Provide the (X, Y) coordinate of the cell's center where the given text is located.  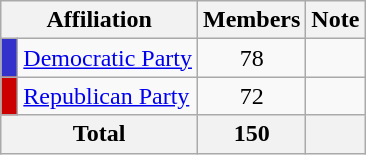
Total (100, 134)
Democratic Party (108, 58)
Republican Party (108, 96)
72 (251, 96)
Note (336, 20)
78 (251, 58)
Members (251, 20)
Affiliation (100, 20)
150 (251, 134)
